Return the (X, Y) coordinate for the center point of the cell that contains the specified text.  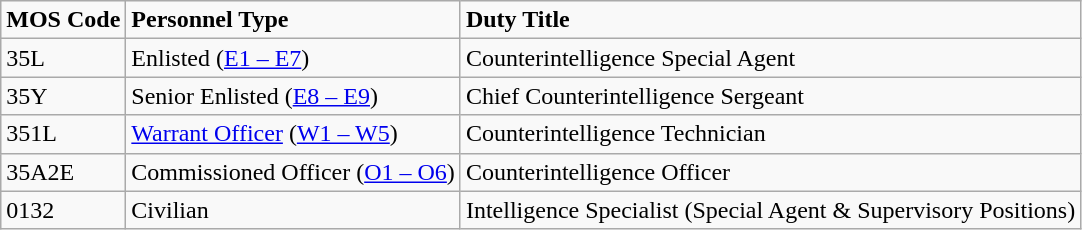
Counterintelligence Special Agent (770, 58)
Enlisted (E1 – E7) (294, 58)
Civilian (294, 210)
Commissioned Officer (O1 – O6) (294, 172)
35A2E (64, 172)
Intelligence Specialist (Special Agent & Supervisory Positions) (770, 210)
MOS Code (64, 20)
351L (64, 134)
Counterintelligence Officer (770, 172)
Counterintelligence Technician (770, 134)
Personnel Type (294, 20)
Senior Enlisted (E8 – E9) (294, 96)
0132 (64, 210)
35Y (64, 96)
35L (64, 58)
Chief Counterintelligence Sergeant (770, 96)
Duty Title (770, 20)
Warrant Officer (W1 – W5) (294, 134)
